Find where the given text appears and provide that cell's center as (X, Y) coordinate. 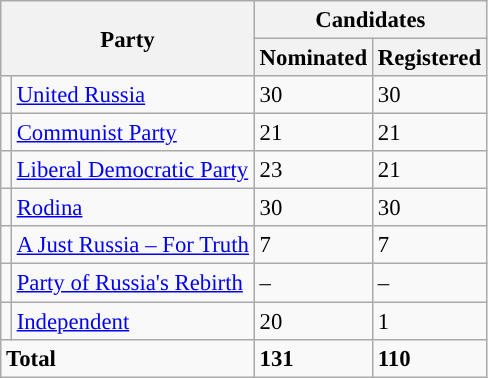
United Russia (132, 95)
Total (128, 358)
Registered (429, 58)
1 (429, 321)
Independent (132, 321)
Party of Russia's Rebirth (132, 283)
110 (429, 358)
Liberal Democratic Party (132, 170)
Nominated (313, 58)
Rodina (132, 208)
Party (128, 38)
Candidates (370, 20)
23 (313, 170)
A Just Russia – For Truth (132, 245)
20 (313, 321)
131 (313, 358)
Communist Party (132, 133)
